Extract the [x, y] coordinate from the center of the cell holding the provided text.  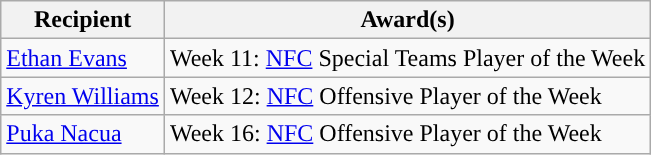
Kyren Williams [83, 96]
Puka Nacua [83, 134]
Week 11: NFC Special Teams Player of the Week [407, 58]
Week 16: NFC Offensive Player of the Week [407, 134]
Recipient [83, 20]
Award(s) [407, 20]
Ethan Evans [83, 58]
Week 12: NFC Offensive Player of the Week [407, 96]
